Return [X, Y] of the center of cell containing provided text 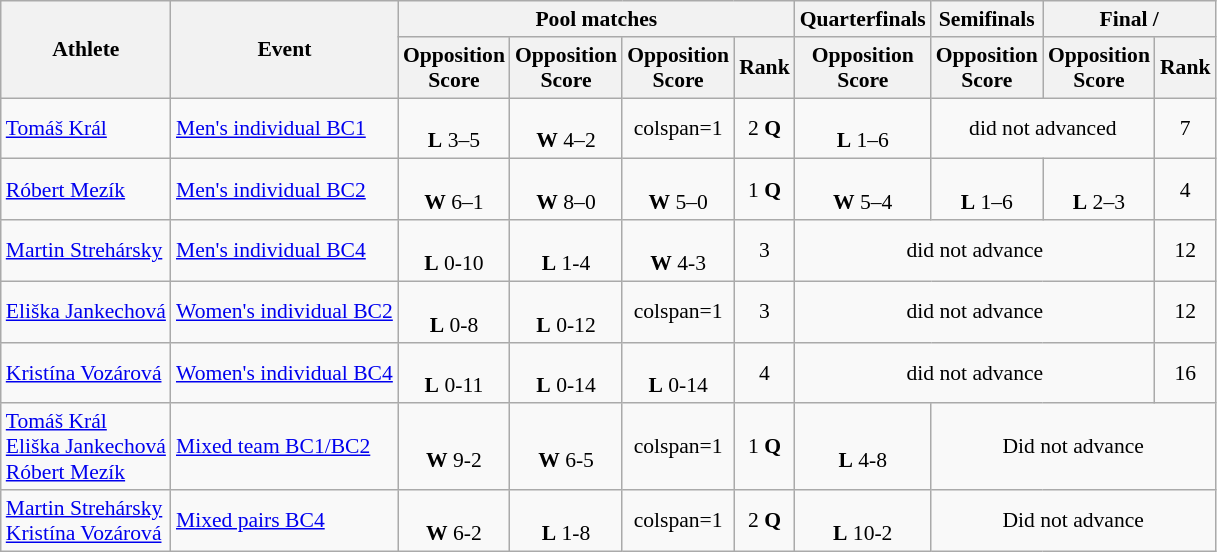
L 10-2 [863, 520]
W 4–2 [566, 128]
Tomáš Král [86, 128]
L 0-8 [454, 312]
W 6-5 [566, 448]
Men's individual BC4 [284, 250]
Quarterfinals [863, 19]
Tomáš KrálEliška JankechováRóbert Mezík [86, 448]
Kristína Vozárová [86, 372]
16 [1186, 372]
W 5–4 [863, 190]
L 3–5 [454, 128]
L 1-4 [566, 250]
Martin Strehársky [86, 250]
Mixed pairs BC4 [284, 520]
Event [284, 50]
Pool matches [596, 19]
Eliška Jankechová [86, 312]
L 0-10 [454, 250]
Martin StrehárskyKristína Vozárová [86, 520]
L 2–3 [1099, 190]
L 0-12 [566, 312]
Semifinals [987, 19]
W 6–1 [454, 190]
W 4-3 [678, 250]
Róbert Mezík [86, 190]
Men's individual BC1 [284, 128]
Final / [1130, 19]
W 6-2 [454, 520]
7 [1186, 128]
Athlete [86, 50]
did not advanced [1043, 128]
Women's individual BC2 [284, 312]
L 0-11 [454, 372]
W 8–0 [566, 190]
W 5–0 [678, 190]
Mixed team BC1/BC2 [284, 448]
L 1-8 [566, 520]
L 4-8 [863, 448]
W 9-2 [454, 448]
Men's individual BC2 [284, 190]
Women's individual BC4 [284, 372]
